Find where the given text appears and provide that cell's center as [X, Y] coordinate. 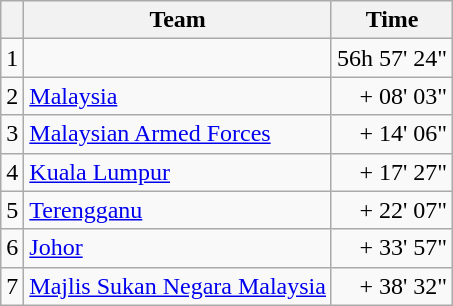
Majlis Sukan Negara Malaysia [178, 286]
+ 38' 32" [392, 286]
+ 17' 27" [392, 172]
Team [178, 20]
Malaysia [178, 96]
5 [12, 210]
Terengganu [178, 210]
Time [392, 20]
Johor [178, 248]
Kuala Lumpur [178, 172]
6 [12, 248]
Malaysian Armed Forces [178, 134]
+ 08' 03" [392, 96]
+ 22' 07" [392, 210]
+ 14' 06" [392, 134]
7 [12, 286]
+ 33' 57" [392, 248]
4 [12, 172]
2 [12, 96]
1 [12, 58]
56h 57' 24" [392, 58]
3 [12, 134]
